Output the [x, y] coordinate of the center of the cell containing the given text.  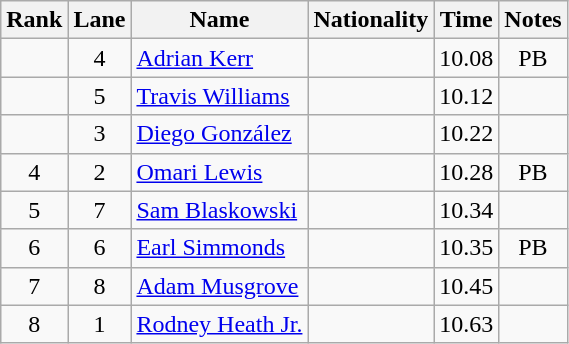
2 [100, 172]
Rank [34, 20]
Rodney Heath Jr. [220, 324]
Time [466, 20]
Earl Simmonds [220, 248]
Diego González [220, 134]
10.34 [466, 210]
Nationality [371, 20]
Name [220, 20]
10.22 [466, 134]
10.12 [466, 96]
Sam Blaskowski [220, 210]
Lane [100, 20]
Adrian Kerr [220, 58]
Adam Musgrove [220, 286]
10.45 [466, 286]
10.35 [466, 248]
10.08 [466, 58]
Notes [533, 20]
3 [100, 134]
10.28 [466, 172]
Omari Lewis [220, 172]
Travis Williams [220, 96]
10.63 [466, 324]
1 [100, 324]
